Return the (X, Y) coordinate for the center point of the cell that contains the specified text.  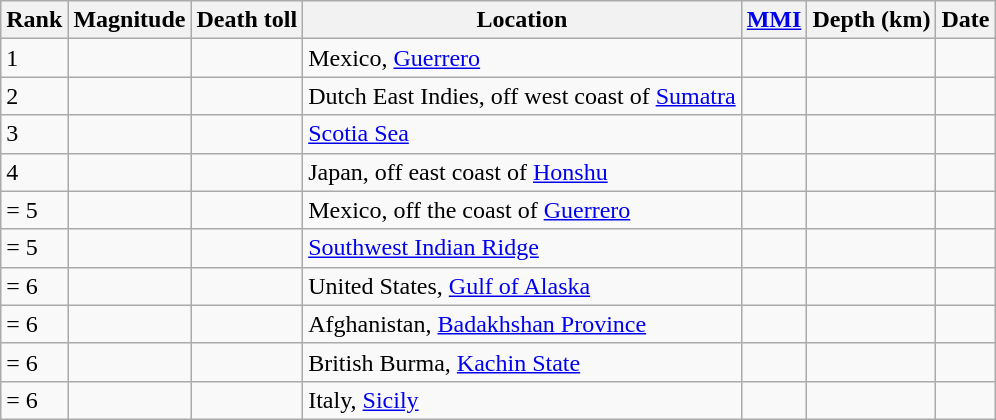
2 (34, 96)
Magnitude (130, 20)
Depth (km) (872, 20)
United States, Gulf of Alaska (522, 286)
Mexico, off the coast of Guerrero (522, 210)
British Burma, Kachin State (522, 362)
Afghanistan, Badakhshan Province (522, 324)
4 (34, 172)
MMI (774, 20)
Date (966, 20)
1 (34, 58)
Southwest Indian Ridge (522, 248)
Dutch East Indies, off west coast of Sumatra (522, 96)
Scotia Sea (522, 134)
Location (522, 20)
Rank (34, 20)
3 (34, 134)
Japan, off east coast of Honshu (522, 172)
Italy, Sicily (522, 400)
Death toll (247, 20)
Mexico, Guerrero (522, 58)
